Search for the cell housing the specified text and yield its (x, y) center coordinate. 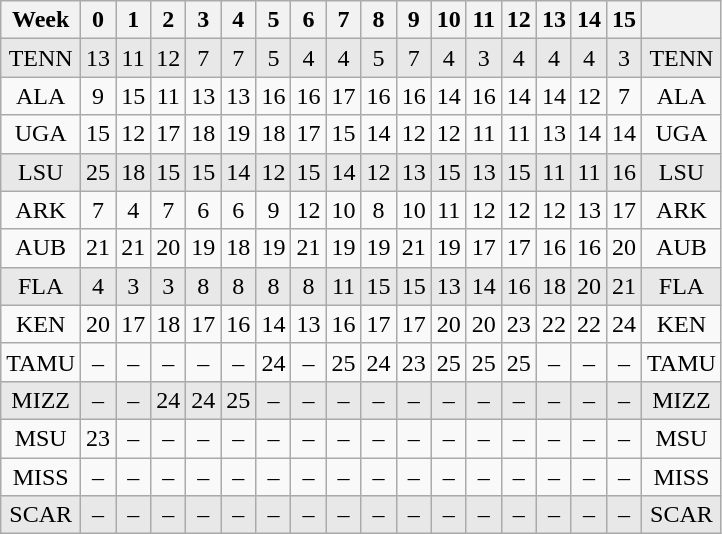
Week (41, 20)
2 (168, 20)
0 (98, 20)
1 (134, 20)
